Search for the cell housing the specified text and yield its [X, Y] center coordinate. 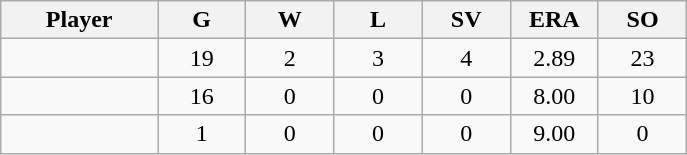
2.89 [554, 58]
19 [202, 58]
23 [642, 58]
SO [642, 20]
W [290, 20]
SV [466, 20]
4 [466, 58]
1 [202, 134]
9.00 [554, 134]
ERA [554, 20]
8.00 [554, 96]
G [202, 20]
16 [202, 96]
3 [378, 58]
L [378, 20]
Player [80, 20]
2 [290, 58]
10 [642, 96]
